Output the [X, Y] coordinate of the center of the cell containing the given text.  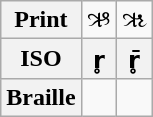
ઋ [98, 20]
ISO [41, 59]
Print [41, 20]
Braille [41, 97]
r̥̄ [134, 59]
ૠ [134, 20]
r̥ [98, 59]
